Search for the cell housing the specified text and yield its [x, y] center coordinate. 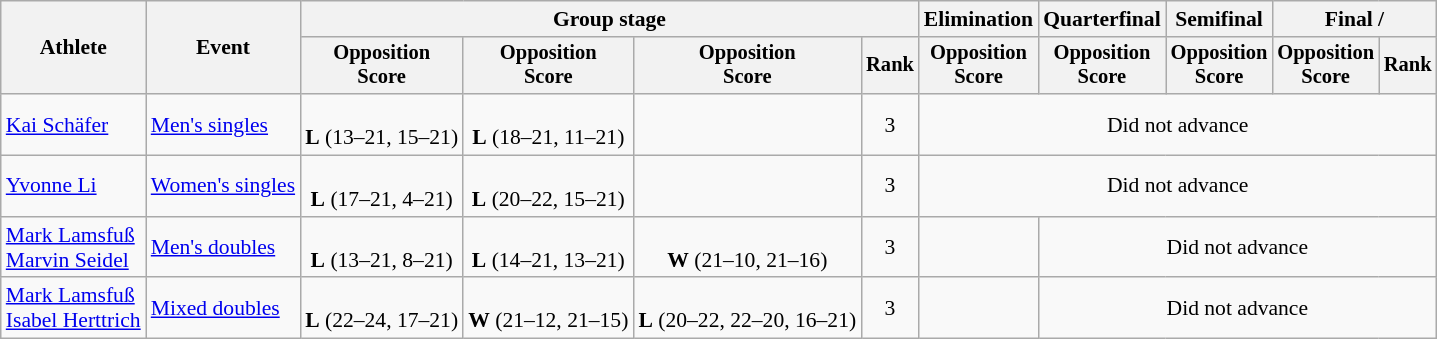
Event [223, 48]
L (14–21, 13–21) [548, 248]
Mark LamsfußMarvin Seidel [74, 248]
Quarterfinal [1102, 19]
Yvonne Li [74, 186]
Final / [1354, 19]
L (20–22, 22–20, 16–21) [747, 308]
Men's doubles [223, 248]
Women's singles [223, 186]
L (18–21, 11–21) [548, 124]
Kai Schäfer [74, 124]
Men's singles [223, 124]
Elimination [978, 19]
Mark LamsfußIsabel Herttrich [74, 308]
Athlete [74, 48]
L (13–21, 8–21) [382, 248]
Mixed doubles [223, 308]
L (17–21, 4–21) [382, 186]
L (22–24, 17–21) [382, 308]
W (21–10, 21–16) [747, 248]
L (13–21, 15–21) [382, 124]
Group stage [610, 19]
W (21–12, 21–15) [548, 308]
L (20–22, 15–21) [548, 186]
Semifinal [1220, 19]
